Extract the [x, y] coordinate from the center of the cell holding the provided text.  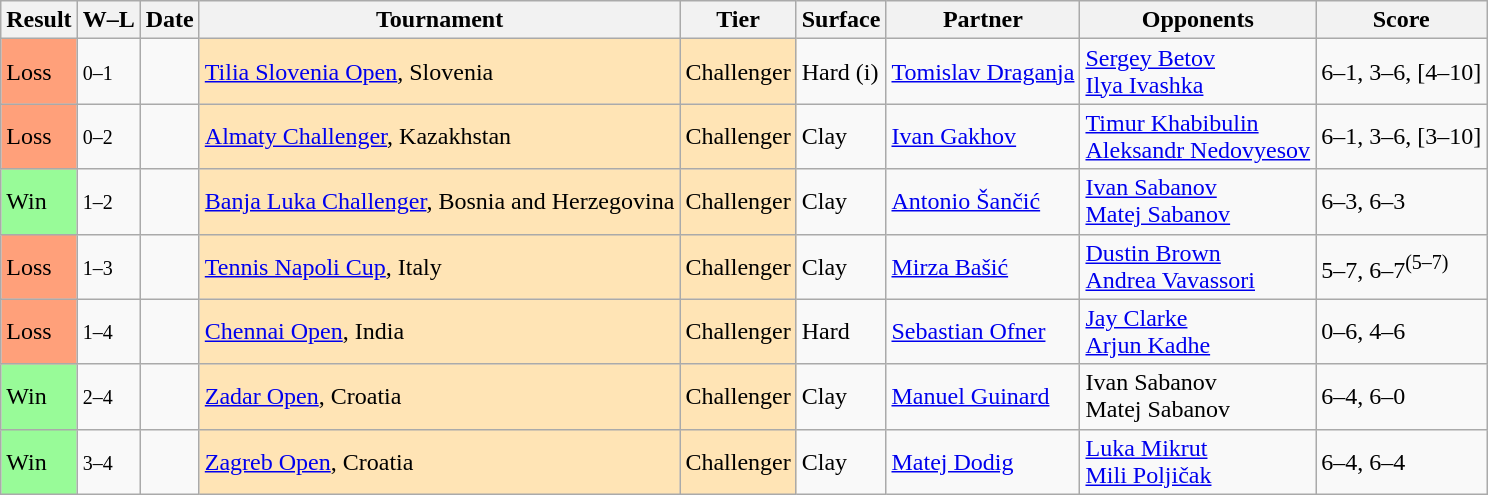
Matej Dodig [983, 462]
6–1, 3–6, [4–10] [1402, 72]
1–3 [108, 266]
2–4 [108, 396]
Dustin Brown Andrea Vavassori [1198, 266]
1–4 [108, 332]
6–1, 3–6, [3–10] [1402, 136]
Hard (i) [841, 72]
Antonio Šančić [983, 202]
1–2 [108, 202]
Zagreb Open, Croatia [440, 462]
Manuel Guinard [983, 396]
Tournament [440, 20]
Tomislav Draganja [983, 72]
Tennis Napoli Cup, Italy [440, 266]
Hard [841, 332]
Sebastian Ofner [983, 332]
Zadar Open, Croatia [440, 396]
0–2 [108, 136]
Opponents [1198, 20]
Timur Khabibulin Aleksandr Nedovyesov [1198, 136]
Chennai Open, India [440, 332]
Banja Luka Challenger, Bosnia and Herzegovina [440, 202]
Almaty Challenger, Kazakhstan [440, 136]
6–4, 6–0 [1402, 396]
0–6, 4–6 [1402, 332]
Jay Clarke Arjun Kadhe [1198, 332]
6–4, 6–4 [1402, 462]
3–4 [108, 462]
5–7, 6–7(5–7) [1402, 266]
0–1 [108, 72]
Luka Mikrut Mili Poljičak [1198, 462]
Sergey Betov Ilya Ivashka [1198, 72]
6–3, 6–3 [1402, 202]
Surface [841, 20]
Date [170, 20]
Ivan Gakhov [983, 136]
Mirza Bašić [983, 266]
Score [1402, 20]
Partner [983, 20]
W–L [108, 20]
Tilia Slovenia Open, Slovenia [440, 72]
Tier [738, 20]
Result [39, 20]
